Locate the cell with the specified text and output its (x, y) center coordinate. 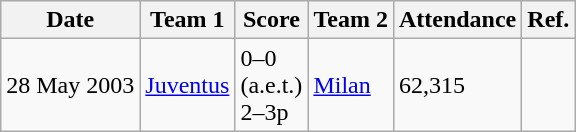
Team 1 (188, 20)
Team 2 (351, 20)
0–0(a.e.t.)2–3p (272, 85)
Ref. (548, 20)
Juventus (188, 85)
28 May 2003 (70, 85)
Date (70, 20)
Milan (351, 85)
Attendance (457, 20)
62,315 (457, 85)
Score (272, 20)
